Return the (X, Y) coordinate for the center point of the cell that contains the specified text.  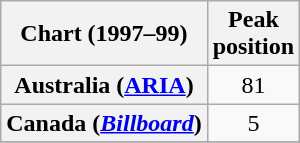
Australia (ARIA) (104, 85)
Canada (Billboard) (104, 123)
5 (253, 123)
Peakposition (253, 34)
Chart (1997–99) (104, 34)
81 (253, 85)
